From the cell containing the given text, extract its center point as [X, Y] coordinate. 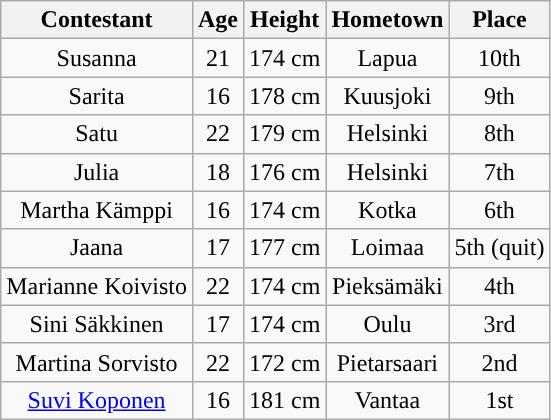
Place [500, 20]
Oulu [388, 324]
1st [500, 400]
18 [218, 172]
Jaana [97, 248]
7th [500, 172]
Contestant [97, 20]
Satu [97, 134]
4th [500, 286]
9th [500, 96]
Hometown [388, 20]
10th [500, 58]
8th [500, 134]
Vantaa [388, 400]
Age [218, 20]
Loimaa [388, 248]
172 cm [284, 362]
178 cm [284, 96]
Sini Säkkinen [97, 324]
177 cm [284, 248]
2nd [500, 362]
Julia [97, 172]
181 cm [284, 400]
5th (quit) [500, 248]
Susanna [97, 58]
Kuusjoki [388, 96]
Martha Kämppi [97, 210]
Height [284, 20]
176 cm [284, 172]
Marianne Koivisto [97, 286]
Lapua [388, 58]
Pieksämäki [388, 286]
Martina Sorvisto [97, 362]
6th [500, 210]
Suvi Koponen [97, 400]
21 [218, 58]
3rd [500, 324]
179 cm [284, 134]
Sarita [97, 96]
Kotka [388, 210]
Pietarsaari [388, 362]
